Return (X, Y) of the center of cell containing provided text 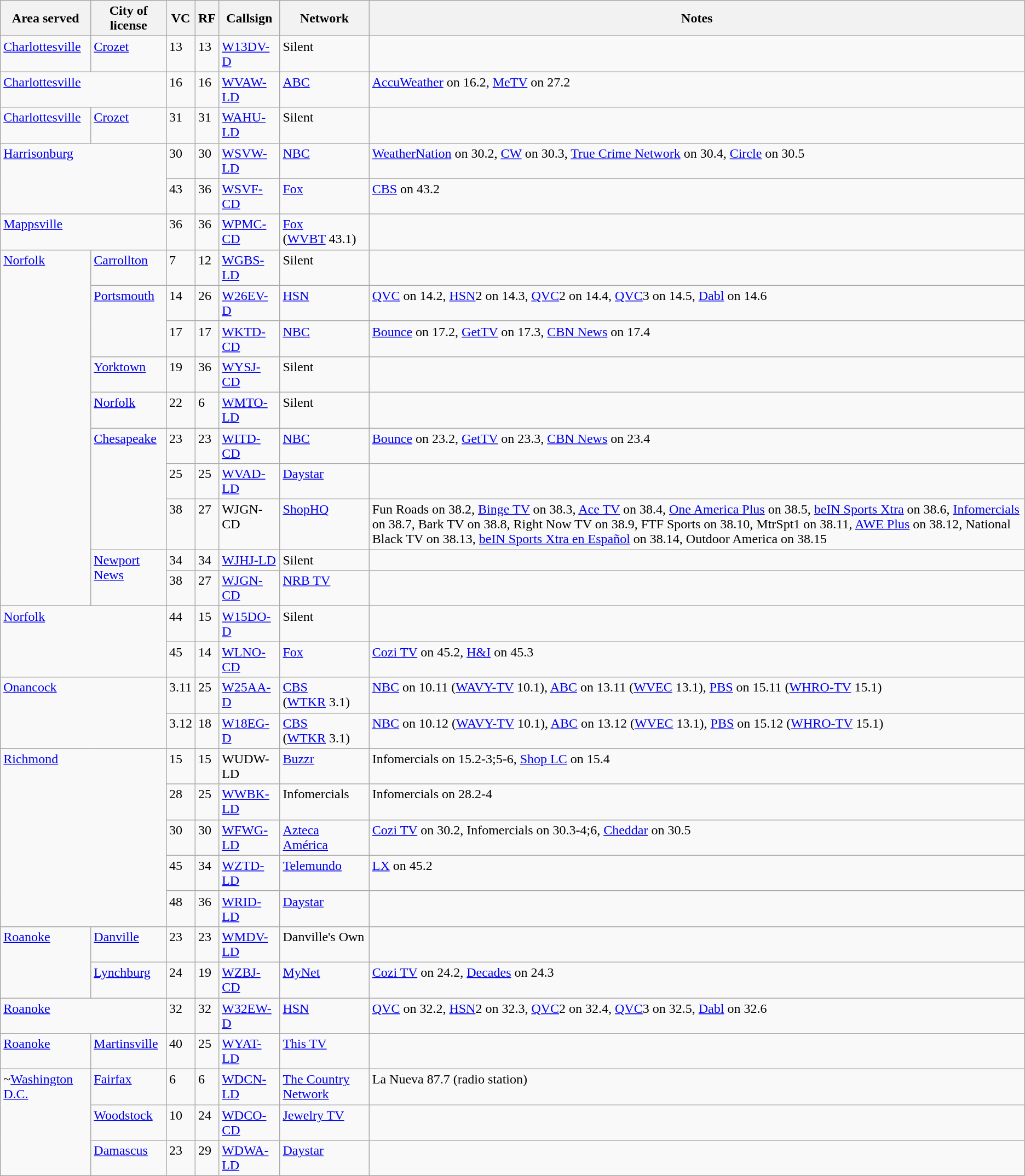
Richmond (83, 838)
AccuWeather on 16.2, MeTV on 27.2 (696, 90)
Onancock (83, 713)
Area served (46, 19)
Infomercials on 15.2-3;5-6, Shop LC on 15.4 (696, 766)
WYAT-LD (250, 1051)
La Nueva 87.7 (radio station) (696, 1087)
W32EW-D (250, 1015)
Fox(WVBT 43.1) (324, 232)
3.12 (181, 730)
44 (181, 624)
Infomercials (324, 802)
NBC on 10.12 (WAVY-TV 10.1), ABC on 13.12 (WVEC 13.1), PBS on 15.12 (WHRO-TV 15.1) (696, 730)
29 (207, 1158)
Fairfax (129, 1087)
WDCN-LD (250, 1087)
This TV (324, 1051)
Mappsville (83, 232)
7 (181, 267)
WSVF-CD (250, 196)
Telemundo (324, 873)
~Washington D.C. (46, 1122)
WJHJ-LD (250, 560)
Lynchburg (129, 980)
The Country Network (324, 1087)
Buzzr (324, 766)
RF (207, 19)
WDWA-LD (250, 1158)
22 (181, 410)
WGBS-LD (250, 267)
18 (207, 730)
Danville (129, 944)
WMTO-LD (250, 410)
Chesapeake (129, 489)
Notes (696, 19)
Martinsville (129, 1051)
NRB TV (324, 588)
WLNO-CD (250, 659)
WSVW-LD (250, 161)
Azteca América (324, 838)
Danville's Own (324, 944)
WVAW-LD (250, 90)
WKTD-CD (250, 338)
CBS on 43.2 (696, 196)
Newport News (129, 578)
ABC (324, 90)
Harrisonburg (83, 178)
MyNet (324, 980)
Cozi TV on 24.2, Decades on 24.3 (696, 980)
Woodstock (129, 1122)
City of license (129, 19)
WZTD-LD (250, 873)
VC (181, 19)
43 (181, 196)
Portsmouth (129, 321)
WVAD-LD (250, 482)
48 (181, 909)
WPMC-CD (250, 232)
28 (181, 802)
LX on 45.2 (696, 873)
Carrollton (129, 267)
26 (207, 303)
WeatherNation on 30.2, CW on 30.3, True Crime Network on 30.4, Circle on 30.5 (696, 161)
QVC on 14.2, HSN2 on 14.3, QVC2 on 14.4, QVC3 on 14.5, Dabl on 14.6 (696, 303)
Cozi TV on 30.2, Infomercials on 30.3-4;6, Cheddar on 30.5 (696, 838)
WWBK-LD (250, 802)
Bounce on 17.2, GetTV on 17.3, CBN News on 17.4 (696, 338)
WUDW-LD (250, 766)
W15DO-D (250, 624)
40 (181, 1051)
Infomercials on 28.2-4 (696, 802)
W25AA-D (250, 695)
W18EG-D (250, 730)
WYSJ-CD (250, 374)
WITD-CD (250, 446)
NBC on 10.11 (WAVY-TV 10.1), ABC on 13.11 (WVEC 13.1), PBS on 15.11 (WHRO-TV 15.1) (696, 695)
WMDV-LD (250, 944)
Yorktown (129, 374)
ShopHQ (324, 524)
Network (324, 19)
W13DV-D (250, 54)
10 (181, 1122)
WFWG-LD (250, 838)
Jewelry TV (324, 1122)
WAHU-LD (250, 125)
WRID-LD (250, 909)
Cozi TV on 45.2, H&I on 45.3 (696, 659)
WZBJ-CD (250, 980)
Damascus (129, 1158)
Bounce on 23.2, GetTV on 23.3, CBN News on 23.4 (696, 446)
3.11 (181, 695)
QVC on 32.2, HSN2 on 32.3, QVC2 on 32.4, QVC3 on 32.5, Dabl on 32.6 (696, 1015)
W26EV-D (250, 303)
Callsign (250, 19)
12 (207, 267)
WDCO-CD (250, 1122)
